Provide the (x, y) coordinate of the cell's center where the given text is located.  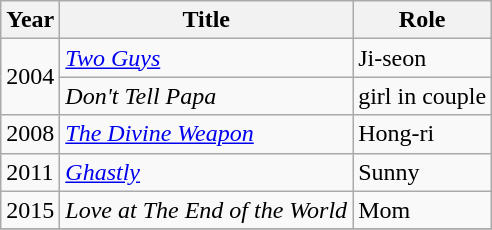
Don't Tell Papa (206, 96)
Ghastly (206, 172)
Year (30, 20)
2008 (30, 134)
Mom (422, 210)
Title (206, 20)
Two Guys (206, 58)
The Divine Weapon (206, 134)
2015 (30, 210)
2011 (30, 172)
Love at The End of the World (206, 210)
girl in couple (422, 96)
Role (422, 20)
Sunny (422, 172)
2004 (30, 77)
Ji-seon (422, 58)
Hong-ri (422, 134)
